Return the [x, y] coordinate for the center point of the cell that contains the specified text.  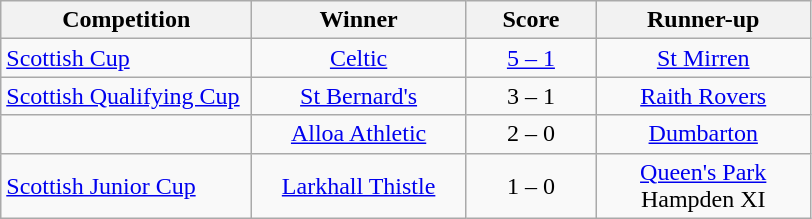
Scottish Cup [126, 58]
Queen's Park Hampden XI [703, 186]
St Mirren [703, 58]
Raith Rovers [703, 96]
Larkhall Thistle [359, 186]
Celtic [359, 58]
Runner-up [703, 20]
1 – 0 [530, 186]
Dumbarton [703, 134]
Score [530, 20]
Scottish Qualifying Cup [126, 96]
Winner [359, 20]
2 – 0 [530, 134]
Scottish Junior Cup [126, 186]
3 – 1 [530, 96]
Competition [126, 20]
St Bernard's [359, 96]
5 – 1 [530, 58]
Alloa Athletic [359, 134]
